Search for the cell housing the specified text and yield its [X, Y] center coordinate. 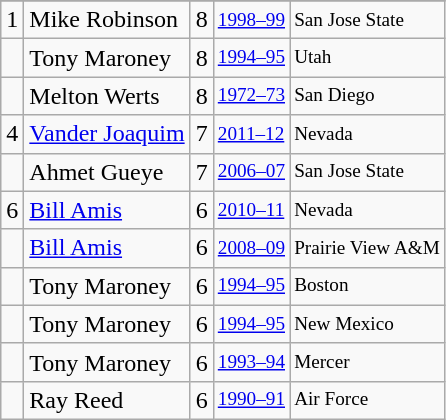
Mike Robinson [107, 20]
1 [12, 20]
2010–11 [251, 210]
San Diego [368, 96]
New Mexico [368, 324]
Boston [368, 286]
2008–09 [251, 248]
Ahmet Gueye [107, 172]
1998–99 [251, 20]
Mercer [368, 362]
Prairie View A&M [368, 248]
1972–73 [251, 96]
1990–91 [251, 400]
4 [12, 134]
Utah [368, 58]
Ray Reed [107, 400]
1993–94 [251, 362]
2011–12 [251, 134]
2006–07 [251, 172]
Vander Joaquim [107, 134]
Air Force [368, 400]
Melton Werts [107, 96]
